Output the (X, Y) coordinate of the center of the cell containing the given text.  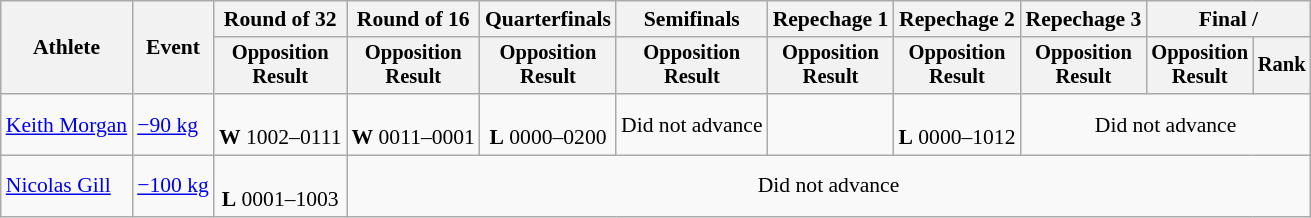
Repechage 3 (1084, 19)
Athlete (66, 48)
−90 kg (173, 124)
Final / (1228, 19)
Repechage 2 (956, 19)
Round of 32 (280, 19)
Rank (1282, 66)
L 0000–1012 (956, 124)
Repechage 1 (831, 19)
L 0001–1003 (280, 186)
−100 kg (173, 186)
Event (173, 48)
Round of 16 (414, 19)
Nicolas Gill (66, 186)
W 0011–0001 (414, 124)
Semifinals (692, 19)
W 1002–0111 (280, 124)
Keith Morgan (66, 124)
L 0000–0200 (548, 124)
Quarterfinals (548, 19)
